Search for the cell housing the specified text and yield its [X, Y] center coordinate. 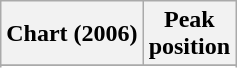
Peakposition [189, 34]
Chart (2006) [72, 34]
